Output the [x, y] coordinate of the center of the cell containing the given text.  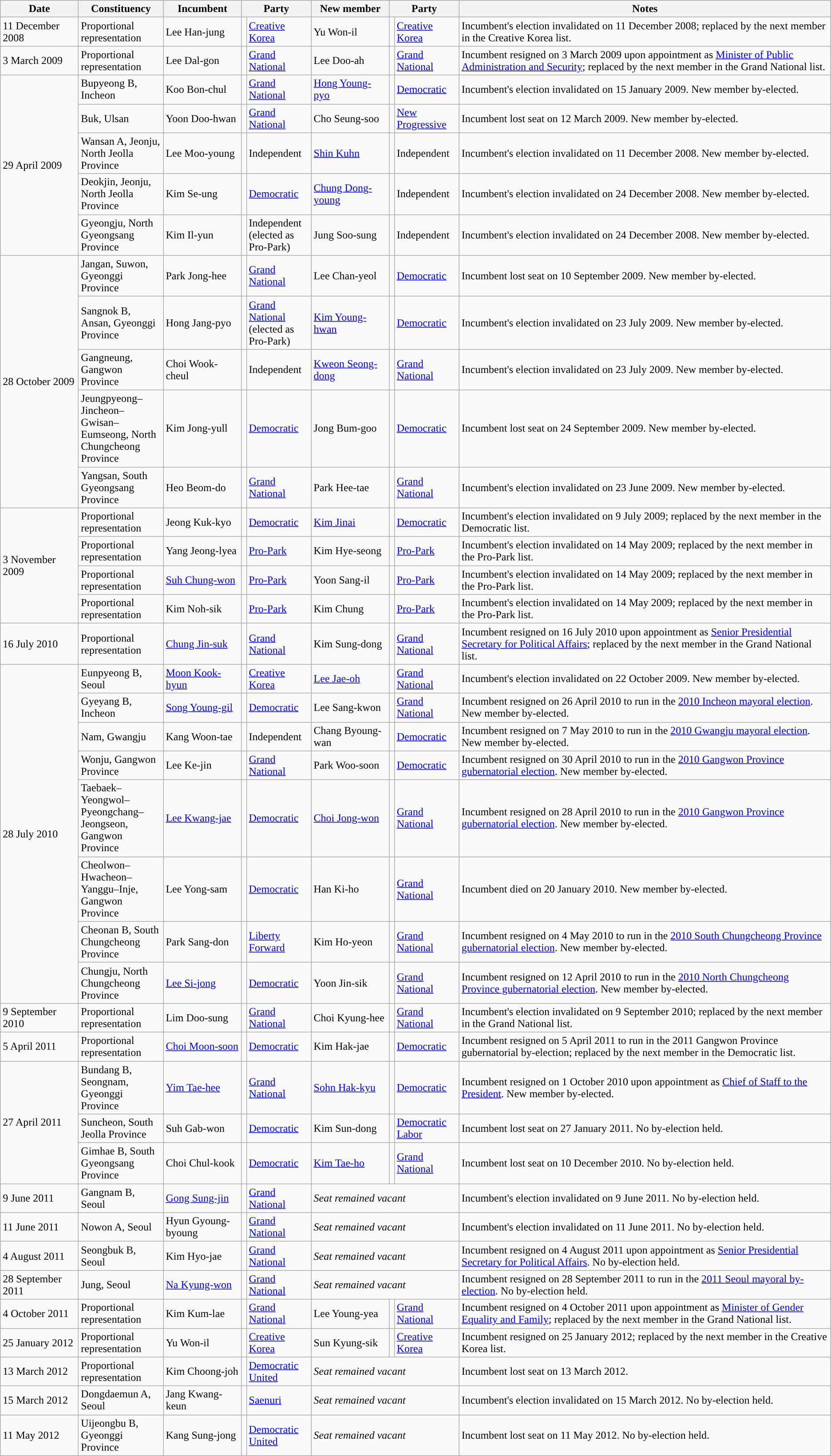
Gong Sung-jin [202, 1198]
Incumbent's election invalidated on 9 September 2010; replaced by the next member in the Grand National list. [645, 1018]
Incumbent lost seat on 27 January 2011. No by-election held. [645, 1129]
25 January 2012 [40, 1343]
Kim Jong-yull [202, 428]
Uijeongbu B, Gyeonggi Province [121, 1435]
Bupyeong B, Incheon [121, 90]
Incumbent's election invalidated on 11 December 2008; replaced by the next member in the Creative Korea list. [645, 32]
Dongdaemun A, Seoul [121, 1400]
Koo Bon-chul [202, 90]
Kim Young-hwan [350, 322]
Saenuri [279, 1400]
Park Hee-tae [350, 488]
Yoon Sang-il [350, 580]
Kim Hyo-jae [202, 1256]
Lee Si-jong [202, 983]
28 September 2011 [40, 1285]
Kim Ho-yeon [350, 942]
Choi Kyung-hee [350, 1018]
Incumbent's election invalidated on 23 June 2009. New member by-elected. [645, 488]
Liberty Forward [279, 942]
Lee Ke-jin [202, 766]
Hong Jang-pyo [202, 322]
New member [350, 9]
Incumbent's election invalidated on 22 October 2009. New member by-elected. [645, 678]
Yoon Doo-hwan [202, 118]
15 March 2012 [40, 1400]
Kim Jinai [350, 522]
9 June 2011 [40, 1198]
Park Woo-soon [350, 766]
Jong Bum-goo [350, 428]
Chung Jin-suk [202, 644]
Incumbent resigned on 4 May 2010 to run in the 2010 South Chungcheong Province gubernatorial election. New member by-elected. [645, 942]
Incumbent resigned on 25 January 2012; replaced by the next member in the Creative Korea list. [645, 1343]
Incumbent's election invalidated on 9 July 2009; replaced by the next member in the Democratic list. [645, 522]
Buk, Ulsan [121, 118]
Cheonan B, South Chungcheong Province [121, 942]
Lee Dal-gon [202, 60]
Kim Tae-ho [350, 1163]
Incumbent's election invalidated on 15 March 2012. No by-election held. [645, 1400]
Lee Young-yea [350, 1313]
5 April 2011 [40, 1046]
Chung Dong-young [350, 194]
Constituency [121, 9]
Kim Il-yun [202, 235]
Incumbent resigned on 12 April 2010 to run in the 2010 North Chungcheong Province gubernatorial election. New member by-elected. [645, 983]
Democratic Labor [427, 1129]
Moon Kook-hyun [202, 678]
Seongbuk B, Seoul [121, 1256]
Gangnam B, Seoul [121, 1198]
Sangnok B, Ansan, Gyeonggi Province [121, 322]
Notes [645, 9]
Kim Chung [350, 609]
Han Ki-ho [350, 889]
28 October 2009 [40, 381]
4 October 2011 [40, 1313]
Kim Se-ung [202, 194]
Kang Woon-tae [202, 736]
Yangsan, South Gyeongsang Province [121, 488]
Lim Doo-sung [202, 1018]
Shin Kuhn [350, 153]
Kim Sun-dong [350, 1129]
Incumbent resigned on 28 April 2010 to run in the 2010 Gangwon Province gubernatorial election. New member by-elected. [645, 818]
3 November 2009 [40, 566]
Incumbent resigned on 28 September 2011 to run in the 2011 Seoul mayoral by-election. No by-election held. [645, 1285]
Park Sang-don [202, 942]
Gangneung, Gangwon Province [121, 369]
Kim Kum-lae [202, 1313]
13 March 2012 [40, 1371]
Taebaek–Yeongwol–Pyeongchang–Jeongseon, Gangwon Province [121, 818]
Park Jong-hee [202, 276]
Incumbent's election invalidated on 11 December 2008. New member by-elected. [645, 153]
Incumbent lost seat on 13 March 2012. [645, 1371]
Lee Chan-yeol [350, 276]
27 April 2011 [40, 1123]
Wansan A, Jeonju, North Jeolla Province [121, 153]
Jung Soo-sung [350, 235]
Chungju, North Chungcheong Province [121, 983]
Incumbent resigned on 1 October 2010 upon appointment as Chief of Staff to the President. New member by-elected. [645, 1088]
Nowon A, Seoul [121, 1227]
Incumbent resigned on 5 April 2011 to run in the 2011 Gangwon Province gubernatorial by-election; replaced by the next member in the Democratic list. [645, 1046]
3 March 2009 [40, 60]
Incumbent resigned on 26 April 2010 to run in the 2010 Incheon mayoral election. New member by-elected. [645, 708]
11 May 2012 [40, 1435]
Hyun Gyoung-byoung [202, 1227]
Sun Kyung-sik [350, 1343]
Lee Moo-young [202, 153]
Choi Chul-kook [202, 1163]
11 June 2011 [40, 1227]
Incumbent lost seat on 11 May 2012. No by-election held. [645, 1435]
Eunpyeong B, Seoul [121, 678]
29 April 2009 [40, 165]
New Progressive [427, 118]
Suncheon, South Jeolla Province [121, 1129]
Sohn Hak-kyu [350, 1088]
Na Kyung-won [202, 1285]
Lee Kwang-jae [202, 818]
Jung, Seoul [121, 1285]
Chang Byoung-wan [350, 736]
Kim Hye-seong [350, 551]
Lee Yong-sam [202, 889]
Incumbent's election invalidated on 11 June 2011. No by-election held. [645, 1227]
28 July 2010 [40, 834]
Incumbent's election invalidated on 15 January 2009. New member by-elected. [645, 90]
Kim Choong-joh [202, 1371]
Gimhae B, South Gyeongsang Province [121, 1163]
Yim Tae-hee [202, 1088]
Choi Moon-soon [202, 1046]
Independent (elected as Pro-Park) [279, 235]
Jang Kwang-keun [202, 1400]
Jangan, Suwon, Gyeonggi Province [121, 276]
Kim Hak-jae [350, 1046]
Jeong Kuk-kyo [202, 522]
Cho Seung-soo [350, 118]
Gyeongju, North Gyeongsang Province [121, 235]
Lee Han-jung [202, 32]
Incumbent lost seat on 24 September 2009. New member by-elected. [645, 428]
Kweon Seong-dong [350, 369]
Incumbent resigned on 7 May 2010 to run in the 2010 Gwangju mayoral election. New member by-elected. [645, 736]
Hong Young-pyo [350, 90]
Nam, Gwangju [121, 736]
Incumbent resigned on 30 April 2010 to run in the 2010 Gangwon Province gubernatorial election. New member by-elected. [645, 766]
Wonju, Gangwon Province [121, 766]
Suh Chung-won [202, 580]
9 September 2010 [40, 1018]
4 August 2011 [40, 1256]
Incumbent's election invalidated on 9 June 2011. No by-election held. [645, 1198]
Date [40, 9]
Grand National (elected as Pro-Park) [279, 322]
Yang Jeong-lyea [202, 551]
Lee Jae-oh [350, 678]
Lee Doo-ah [350, 60]
Cheolwon–Hwacheon–Yanggu–Inje, Gangwon Province [121, 889]
Jeungpyeong–Jincheon–Gwisan–Eumseong, North Chungcheong Province [121, 428]
Deokjin, Jeonju, North Jeolla Province [121, 194]
Kim Noh-sik [202, 609]
11 December 2008 [40, 32]
Bundang B, Seongnam, Gyeonggi Province [121, 1088]
Incumbent [202, 9]
Kang Sung-jong [202, 1435]
Suh Gab-won [202, 1129]
Heo Beom-do [202, 488]
Choi Wook-cheul [202, 369]
Incumbent lost seat on 10 December 2010. No by-election held. [645, 1163]
Incumbent died on 20 January 2010. New member by-elected. [645, 889]
Incumbent lost seat on 10 September 2009. New member by-elected. [645, 276]
Choi Jong-won [350, 818]
Yoon Jin-sik [350, 983]
Incumbent lost seat on 12 March 2009. New member by-elected. [645, 118]
Incumbent resigned on 4 August 2011 upon appointment as Senior Presidential Secretary for Political Affairs. No by-election held. [645, 1256]
16 July 2010 [40, 644]
Song Young-gil [202, 708]
Kim Sung-dong [350, 644]
Lee Sang-kwon [350, 708]
Gyeyang B, Incheon [121, 708]
